Identify which cell holds the provided text, then report its (X, Y) central coordinate. 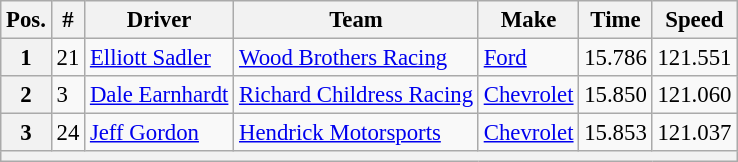
Elliott Sadler (160, 58)
24 (68, 133)
Time (616, 20)
121.060 (694, 95)
Wood Brothers Racing (356, 58)
15.850 (616, 95)
Speed (694, 20)
15.853 (616, 133)
Ford (528, 58)
21 (68, 58)
2 (26, 95)
Pos. (26, 20)
Make (528, 20)
121.551 (694, 58)
Richard Childress Racing (356, 95)
121.037 (694, 133)
# (68, 20)
15.786 (616, 58)
Driver (160, 20)
Team (356, 20)
Dale Earnhardt (160, 95)
Hendrick Motorsports (356, 133)
Jeff Gordon (160, 133)
1 (26, 58)
